Return (x, y) of the center of cell containing provided text 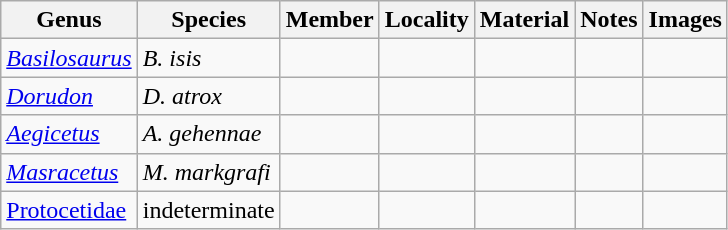
indeterminate (208, 210)
D. atrox (208, 96)
B. isis (208, 58)
Masracetus (69, 172)
Basilosaurus (69, 58)
Genus (69, 20)
Material (524, 20)
Aegicetus (69, 134)
M. markgrafi (208, 172)
Notes (609, 20)
Locality (426, 20)
Member (330, 20)
Dorudon (69, 96)
Species (208, 20)
Images (685, 20)
Protocetidae (69, 210)
A. gehennae (208, 134)
